Pinpoint the cell where the given text exists, returning its (X, Y) midpoint coordinate. 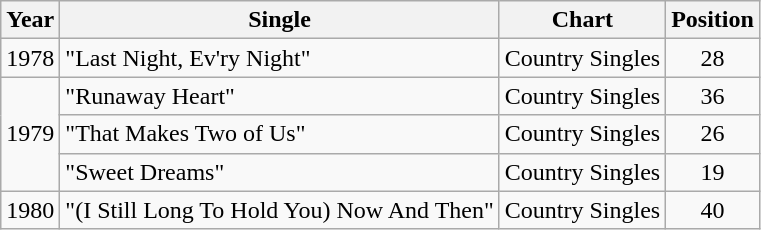
"Runaway Heart" (280, 96)
1979 (30, 134)
Position (713, 20)
28 (713, 58)
40 (713, 210)
26 (713, 134)
36 (713, 96)
1978 (30, 58)
"Last Night, Ev'ry Night" (280, 58)
Year (30, 20)
Chart (582, 20)
1980 (30, 210)
"Sweet Dreams" (280, 172)
"(I Still Long To Hold You) Now And Then" (280, 210)
"That Makes Two of Us" (280, 134)
19 (713, 172)
Single (280, 20)
